Detect which cell encompasses the target text, then output its [X, Y] center coordinate. 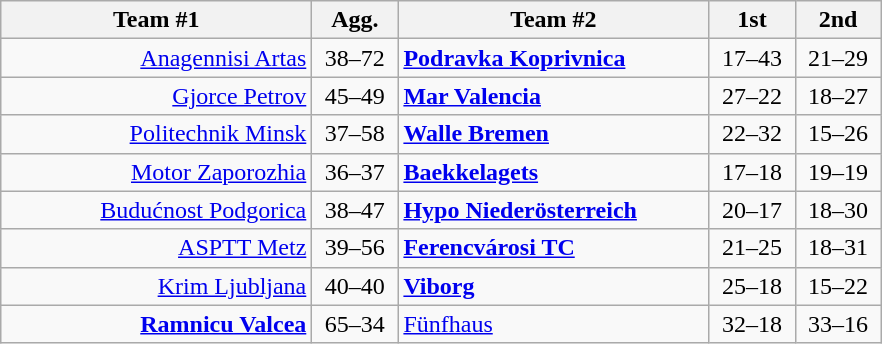
Ferencvárosi TC [554, 248]
18–27 [838, 96]
Agg. [355, 20]
33–16 [838, 324]
Walle Bremen [554, 134]
65–34 [355, 324]
Baekkelagets [554, 172]
Budućnost Podgorica [156, 210]
27–22 [752, 96]
2nd [838, 20]
Ramnicu Valcea [156, 324]
19–19 [838, 172]
40–40 [355, 286]
25–18 [752, 286]
1st [752, 20]
Krim Ljubljana [156, 286]
39–56 [355, 248]
Mar Valencia [554, 96]
32–18 [752, 324]
18–30 [838, 210]
22–32 [752, 134]
17–43 [752, 58]
21–29 [838, 58]
20–17 [752, 210]
38–47 [355, 210]
38–72 [355, 58]
37–58 [355, 134]
Politechnik Minsk [156, 134]
36–37 [355, 172]
Podravka Koprivnica [554, 58]
15–26 [838, 134]
21–25 [752, 248]
18–31 [838, 248]
15–22 [838, 286]
45–49 [355, 96]
Anagennisi Artas [156, 58]
Hypo Niederösterreich [554, 210]
Viborg [554, 286]
Team #1 [156, 20]
Team #2 [554, 20]
Gjorce Petrov [156, 96]
17–18 [752, 172]
ASPTT Metz [156, 248]
Fünfhaus [554, 324]
Motor Zaporozhia [156, 172]
